Capture the cell that displays the provided text and extract its [x, y] central coordinate. 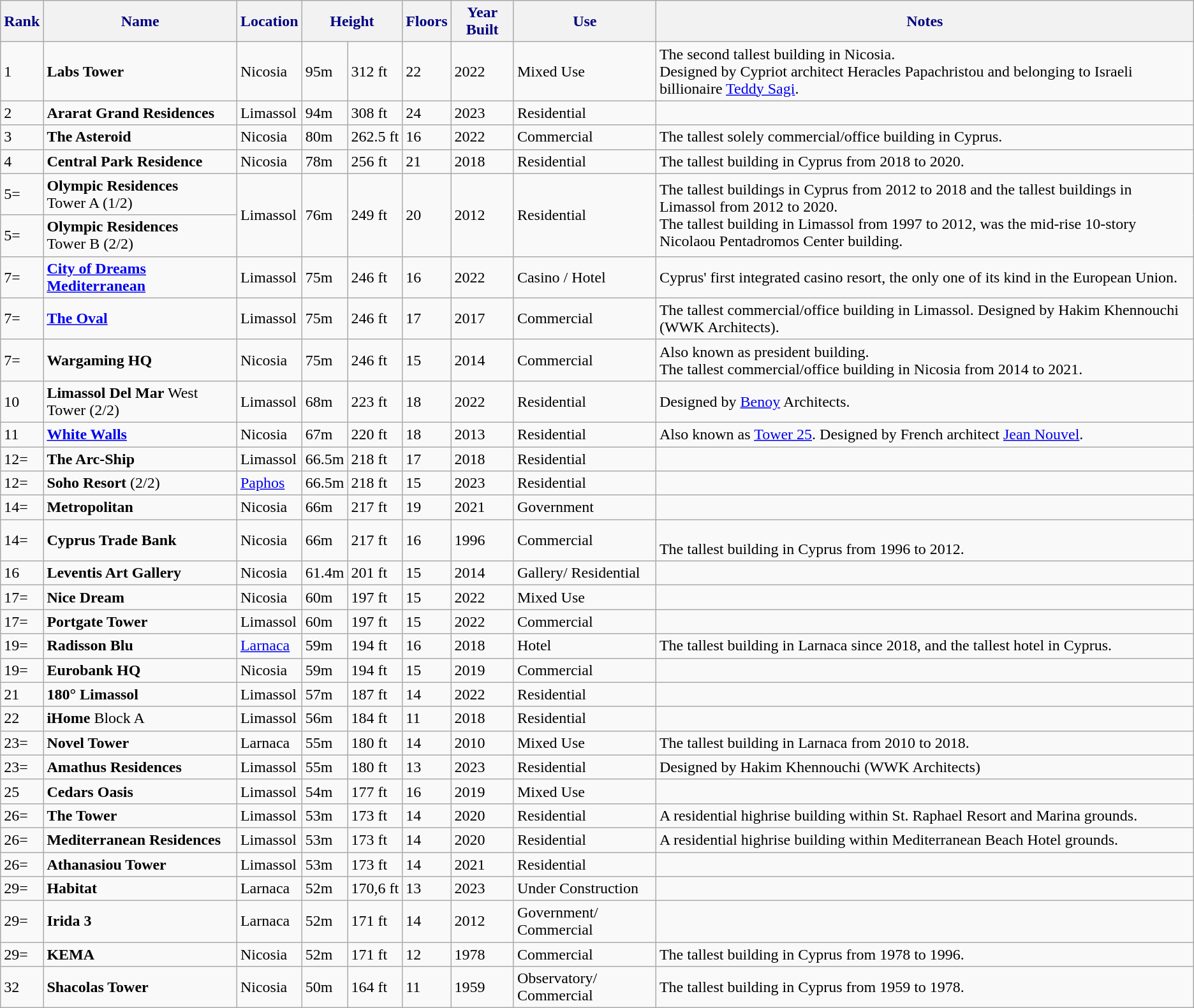
10 [22, 402]
Paphos [269, 483]
Also known as Tower 25. Designed by French architect Jean Nouvel. [925, 434]
56m [325, 719]
White Walls [140, 434]
308 ft [375, 113]
The Arc-Ship [140, 458]
201 ft [375, 573]
187 ft [375, 694]
Notes [925, 22]
12 [427, 954]
Cyprus Trade Bank [140, 541]
The second tallest building in Nicosia.Designed by Cypriot architect Heracles Papachristou and belonging to Israeli billionaire Teddy Sagi. [925, 71]
Irida 3 [140, 922]
Limassol Del Mar West Tower (2/2) [140, 402]
262.5 ft [375, 137]
249 ft [375, 215]
Amathus Residences [140, 767]
95m [325, 71]
184 ft [375, 719]
Name [140, 22]
76m [325, 215]
Floors [427, 22]
20 [427, 215]
1959 [482, 987]
256 ft [375, 161]
Radisson Blu [140, 646]
The Asteroid [140, 137]
Under Construction [584, 889]
The tallest building in Cyprus from 2018 to 2020. [925, 161]
City of Dreams Mediterranean [140, 277]
1978 [482, 954]
Ararat Grand Residences [140, 113]
32 [22, 987]
180° Limassol [140, 694]
Cedars Oasis [140, 791]
312 ft [375, 71]
25 [22, 791]
80m [325, 137]
78m [325, 161]
Rank [22, 22]
Wargaming HQ [140, 360]
Cyprus' first integrated casino resort, the only one of its kind in the European Union. [925, 277]
The tallest building in Larnaca since 2018, and the tallest hotel in Cyprus. [925, 646]
61.4m [325, 573]
Olympic ResidencesTower B (2/2) [140, 236]
The tallest building in Cyprus from 1978 to 1996. [925, 954]
Designed by Hakim Khennouchi (WWK Architects) [925, 767]
Olympic ResidencesTower A (1/2) [140, 194]
Athanasiou Tower [140, 864]
57m [325, 694]
Metropolitan [140, 508]
The Oval [140, 319]
Central Park Residence [140, 161]
iHome Block A [140, 719]
Mediterranean Residences [140, 840]
67m [325, 434]
A residential highrise building within Mediterranean Beach Hotel grounds. [925, 840]
94m [325, 113]
The tallest building in Larnaca from 2010 to 2018. [925, 743]
220 ft [375, 434]
Soho Resort (2/2) [140, 483]
Novel Tower [140, 743]
177 ft [375, 791]
2010 [482, 743]
Labs Tower [140, 71]
Casino / Hotel [584, 277]
The tallest building in Cyprus from 1996 to 2012. [925, 541]
Nice Dream [140, 597]
24 [427, 113]
2 [22, 113]
The tallest solely commercial/office building in Cyprus. [925, 137]
2013 [482, 434]
19 [427, 508]
164 ft [375, 987]
Leventis Art Gallery [140, 573]
KEMA [140, 954]
223 ft [375, 402]
Also known as president building.The tallest commercial/office building in Nicosia from 2014 to 2021. [925, 360]
Designed by Benoy Architects. [925, 402]
1996 [482, 541]
1 [22, 71]
54m [325, 791]
Hotel [584, 646]
Portgate Tower [140, 622]
Habitat [140, 889]
Shacolas Tower [140, 987]
2017 [482, 319]
A residential highrise building within St. Raphael Resort and Marina grounds. [925, 815]
The tallest commercial/office building in Limassol. Designed by Hakim Khennouchi (WWK Architects). [925, 319]
Year Built [482, 22]
Eurobank HQ [140, 670]
50m [325, 987]
170,6 ft [375, 889]
Government [584, 508]
Height [352, 22]
Use [584, 22]
68m [325, 402]
Gallery/ Residential [584, 573]
Observatory/ Commercial [584, 987]
Location [269, 22]
Government/ Commercial [584, 922]
3 [22, 137]
4 [22, 161]
The Tower [140, 815]
The tallest building in Cyprus from 1959 to 1978. [925, 987]
